Provide the (X, Y) coordinate of the cell's center where the given text is located.  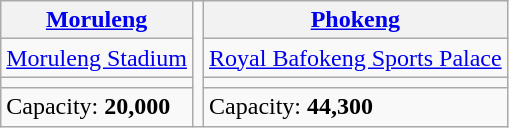
Royal Bafokeng Sports Palace (356, 58)
Capacity: 44,300 (356, 107)
Moruleng (97, 20)
Capacity: 20,000 (97, 107)
Moruleng Stadium (97, 58)
Phokeng (356, 20)
